Return [x, y] of the center of cell containing provided text 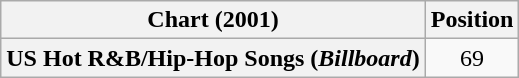
Position [472, 20]
69 [472, 58]
Chart (2001) [213, 20]
US Hot R&B/Hip-Hop Songs (Billboard) [213, 58]
